Return the [X, Y] coordinate for the center point of the cell that contains the specified text.  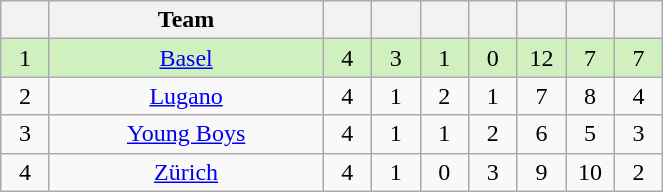
5 [590, 134]
Basel [186, 58]
Team [186, 20]
Zürich [186, 172]
10 [590, 172]
8 [590, 96]
Lugano [186, 96]
6 [542, 134]
Young Boys [186, 134]
9 [542, 172]
12 [542, 58]
